Extract the (x, y) coordinate from the center of the cell holding the provided text.  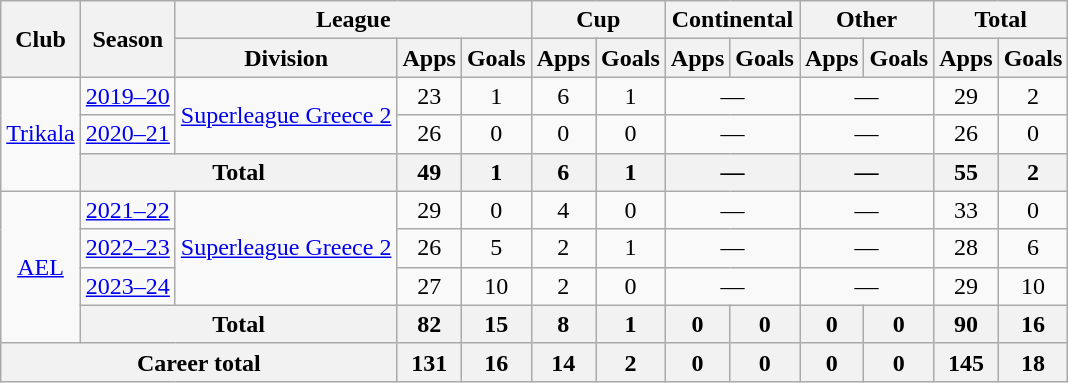
Other (867, 20)
2019–20 (128, 96)
15 (496, 324)
49 (429, 172)
14 (563, 362)
Division (286, 58)
90 (966, 324)
Club (41, 39)
18 (1033, 362)
Trikala (41, 134)
27 (429, 286)
2020–21 (128, 134)
Cup (598, 20)
AEL (41, 267)
2021–22 (128, 210)
League (353, 20)
28 (966, 248)
8 (563, 324)
2023–24 (128, 286)
2022–23 (128, 248)
55 (966, 172)
131 (429, 362)
145 (966, 362)
33 (966, 210)
4 (563, 210)
Season (128, 39)
Continental (732, 20)
Career total (199, 362)
82 (429, 324)
5 (496, 248)
23 (429, 96)
